Scan for the cell matching the given text and deliver its (X, Y) coordinate at center. 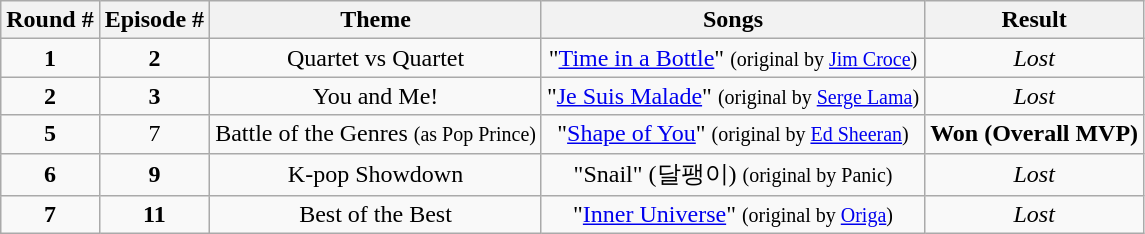
11 (154, 215)
"Inner Universe" (original by Origa) (732, 215)
"Shape of You" (original by Ed Sheeran) (732, 134)
Quartet vs Quartet (376, 58)
Battle of the Genres (as Pop Prince) (376, 134)
3 (154, 96)
You and Me! (376, 96)
Episode # (154, 20)
Result (1034, 20)
6 (50, 174)
5 (50, 134)
"Snail" (달팽이) (original by Panic) (732, 174)
1 (50, 58)
Songs (732, 20)
Won (Overall MVP) (1034, 134)
K-pop Showdown (376, 174)
Best of the Best (376, 215)
"Je Suis Malade" (original by Serge Lama) (732, 96)
"Time in a Bottle" (original by Jim Croce) (732, 58)
Round # (50, 20)
9 (154, 174)
Theme (376, 20)
